Capture the cell that displays the provided text and extract its [x, y] central coordinate. 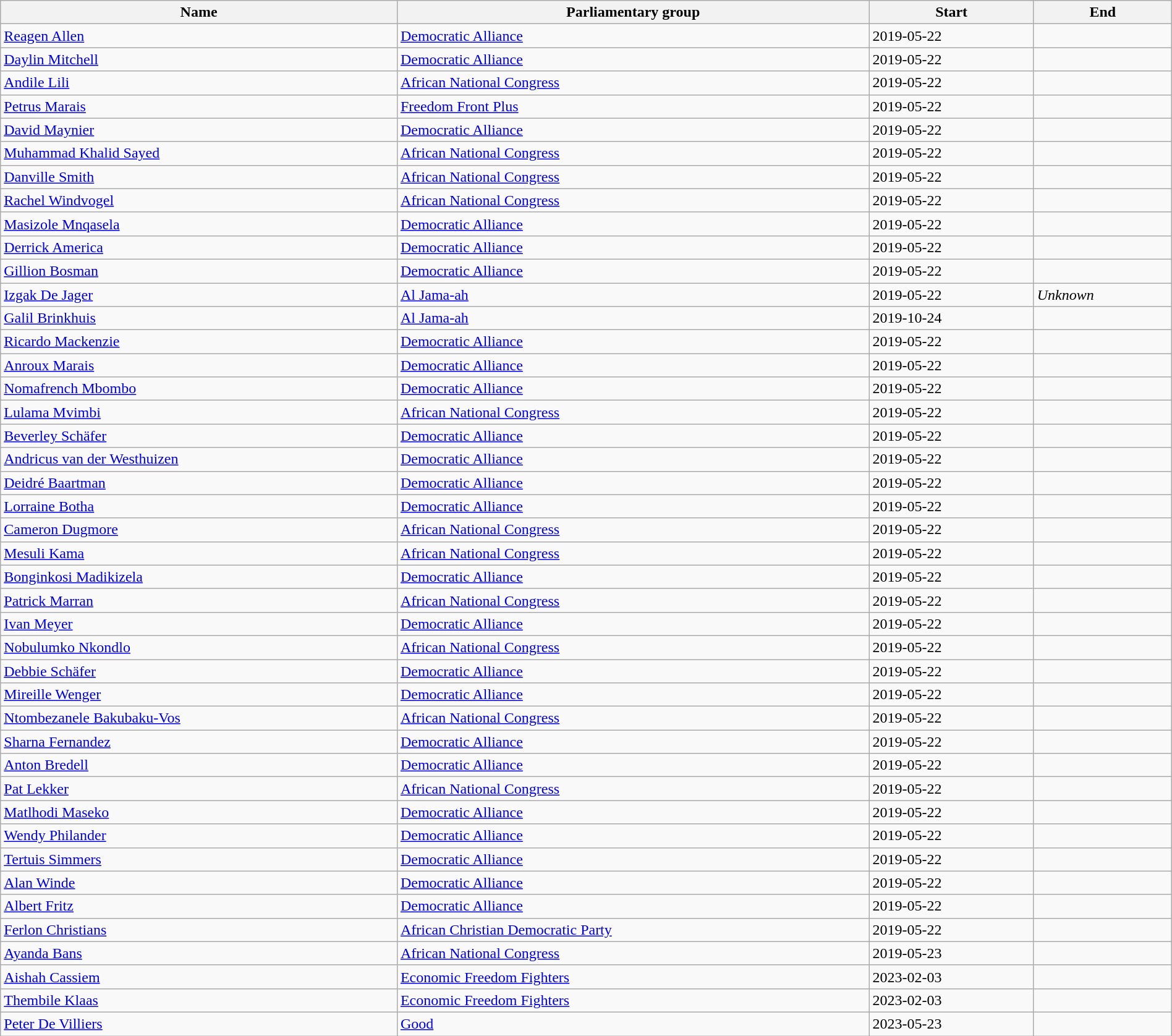
End [1103, 12]
Thembile Klaas [199, 1000]
Parliamentary group [633, 12]
Unknown [1103, 295]
Lulama Mvimbi [199, 412]
Andricus van der Westhuizen [199, 459]
Aishah Cassiem [199, 977]
Alan Winde [199, 883]
Peter De Villiers [199, 1024]
Pat Lekker [199, 789]
Mesuli Kama [199, 553]
Ayanda Bans [199, 953]
Good [633, 1024]
Muhammad Khalid Sayed [199, 153]
2019-10-24 [951, 318]
Start [951, 12]
Ivan Meyer [199, 624]
Derrick America [199, 247]
Sharna Fernandez [199, 742]
Deidré Baartman [199, 483]
Wendy Philander [199, 836]
Izgak De Jager [199, 295]
Mireille Wenger [199, 695]
Freedom Front Plus [633, 106]
Nomafrench Mbombo [199, 389]
Anroux Marais [199, 365]
David Maynier [199, 130]
Tertuis Simmers [199, 859]
Lorraine Botha [199, 506]
Ntombezanele Bakubaku-Vos [199, 718]
Danville Smith [199, 177]
Daylin Mitchell [199, 59]
Galil Brinkhuis [199, 318]
Nobulumko Nkondlo [199, 647]
2023-05-23 [951, 1024]
Reagen Allen [199, 36]
Matlhodi Maseko [199, 812]
Bonginkosi Madikizela [199, 577]
Ferlon Christians [199, 930]
African Christian Democratic Party [633, 930]
Beverley Schäfer [199, 436]
Petrus Marais [199, 106]
Rachel Windvogel [199, 200]
Debbie Schäfer [199, 671]
2019-05-23 [951, 953]
Albert Fritz [199, 906]
Anton Bredell [199, 765]
Gillion Bosman [199, 271]
Ricardo Mackenzie [199, 342]
Name [199, 12]
Patrick Marran [199, 600]
Andile Lili [199, 83]
Masizole Mnqasela [199, 224]
Cameron Dugmore [199, 530]
